Detect which cell encompasses the target text, then output its (X, Y) center coordinate. 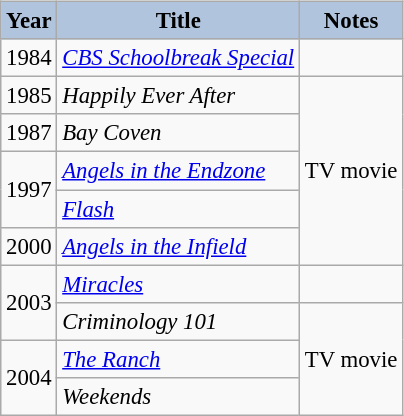
CBS Schoolbreak Special (178, 58)
1984 (29, 58)
1987 (29, 133)
2003 (29, 302)
The Ranch (178, 359)
Angels in the Endzone (178, 171)
1985 (29, 96)
Title (178, 21)
Angels in the Infield (178, 246)
Criminology 101 (178, 321)
Miracles (178, 284)
Notes (350, 21)
Bay Coven (178, 133)
Flash (178, 209)
2004 (29, 378)
Weekends (178, 396)
2000 (29, 246)
Year (29, 21)
Happily Ever After (178, 96)
1997 (29, 190)
